Output the (X, Y) coordinate of the center of the cell containing the given text.  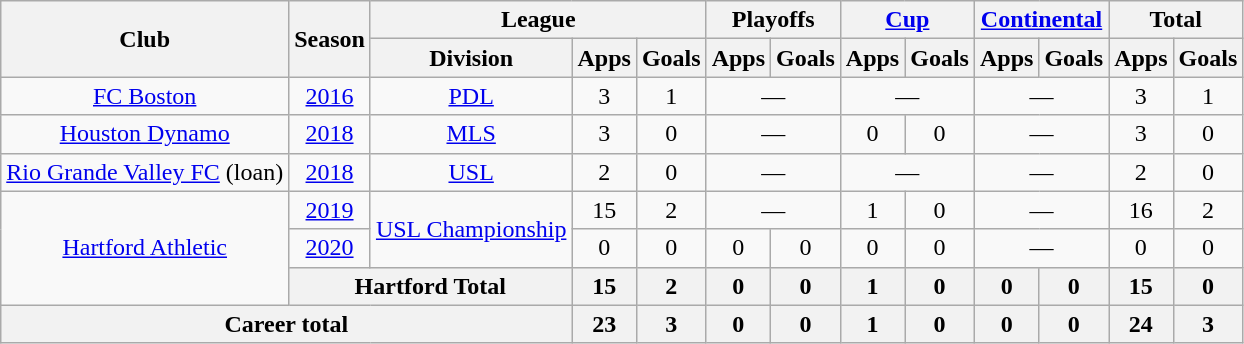
Total (1176, 20)
USL Championship (471, 229)
2020 (330, 248)
Division (471, 58)
Cup (907, 20)
MLS (471, 134)
PDL (471, 96)
USL (471, 172)
Club (145, 39)
2019 (330, 210)
League (538, 20)
Career total (286, 324)
Season (330, 39)
Houston Dynamo (145, 134)
Playoffs (773, 20)
24 (1141, 324)
16 (1141, 210)
Continental (1041, 20)
2016 (330, 96)
Rio Grande Valley FC (loan) (145, 172)
Hartford Total (430, 286)
Hartford Athletic (145, 248)
23 (604, 324)
FC Boston (145, 96)
